Pinpoint the cell where the given text exists, returning its (x, y) midpoint coordinate. 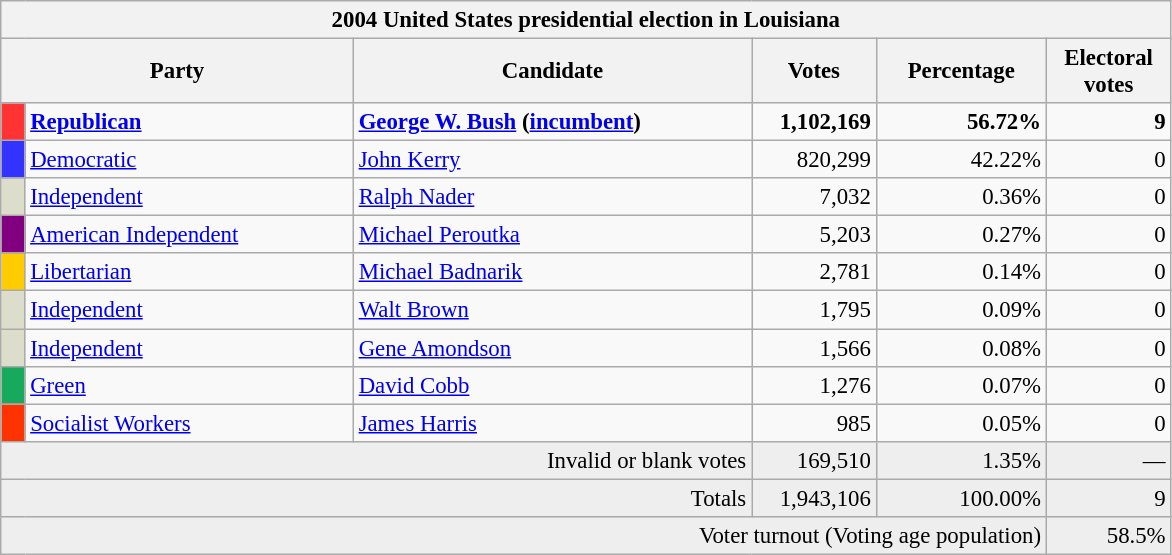
42.22% (961, 160)
George W. Bush (incumbent) (552, 122)
169,510 (814, 460)
John Kerry (552, 160)
1,102,169 (814, 122)
Percentage (961, 72)
1,943,106 (814, 498)
820,299 (814, 160)
0.27% (961, 235)
Michael Peroutka (552, 235)
5,203 (814, 235)
1,566 (814, 348)
James Harris (552, 423)
Republican (189, 122)
100.00% (961, 498)
Party (178, 72)
0.14% (961, 273)
Socialist Workers (189, 423)
Invalid or blank votes (376, 460)
Green (189, 385)
Totals (376, 498)
— (1108, 460)
Walt Brown (552, 310)
1.35% (961, 460)
Libertarian (189, 273)
Voter turnout (Voting age population) (524, 536)
Democratic (189, 160)
Michael Badnarik (552, 273)
1,276 (814, 385)
985 (814, 423)
Electoral votes (1108, 72)
0.09% (961, 310)
2004 United States presidential election in Louisiana (586, 20)
1,795 (814, 310)
0.08% (961, 348)
American Independent (189, 235)
Votes (814, 72)
Ralph Nader (552, 197)
0.07% (961, 385)
Gene Amondson (552, 348)
58.5% (1108, 536)
7,032 (814, 197)
0.05% (961, 423)
Candidate (552, 72)
2,781 (814, 273)
56.72% (961, 122)
David Cobb (552, 385)
0.36% (961, 197)
